Locate the cell with the specified text and output its (x, y) center coordinate. 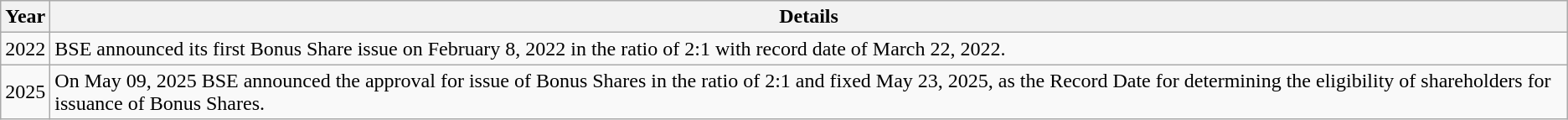
2022 (25, 49)
Details (809, 17)
BSE announced its first Bonus Share issue on February 8, 2022 in the ratio of 2:1 with record date of March 22, 2022. (809, 49)
2025 (25, 92)
Year (25, 17)
